Provide the [X, Y] coordinate of the cell's center where the given text is located.  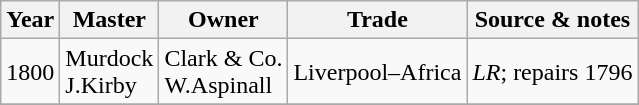
Year [30, 20]
1800 [30, 72]
Liverpool–Africa [378, 72]
LR; repairs 1796 [552, 72]
Trade [378, 20]
Clark & Co.W.Aspinall [224, 72]
Source & notes [552, 20]
MurdockJ.Kirby [110, 72]
Master [110, 20]
Owner [224, 20]
